Provide the [x, y] coordinate of the cell's center where the given text is located.  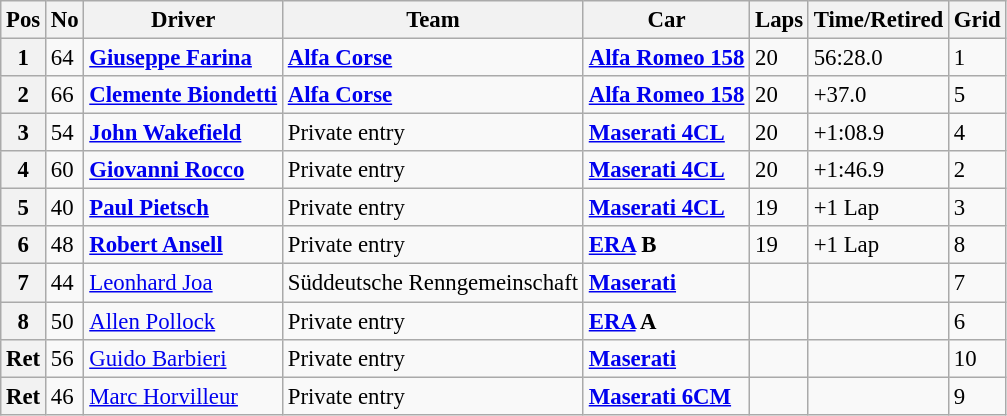
+37.0 [878, 95]
40 [65, 208]
Paul Pietsch [184, 208]
John Wakefield [184, 133]
Robert Ansell [184, 245]
Allen Pollock [184, 321]
Clemente Biondetti [184, 95]
Car [666, 20]
Pos [24, 20]
Giuseppe Farina [184, 58]
Team [432, 20]
48 [65, 245]
Maserati 6CM [666, 396]
44 [65, 283]
56:28.0 [878, 58]
ERA B [666, 245]
Time/Retired [878, 20]
Driver [184, 20]
10 [978, 358]
9 [978, 396]
ERA A [666, 321]
56 [65, 358]
46 [65, 396]
66 [65, 95]
64 [65, 58]
Marc Horvilleur [184, 396]
Guido Barbieri [184, 358]
+1:08.9 [878, 133]
No [65, 20]
+1:46.9 [878, 170]
50 [65, 321]
60 [65, 170]
Giovanni Rocco [184, 170]
Leonhard Joa [184, 283]
Laps [780, 20]
Grid [978, 20]
54 [65, 133]
Süddeutsche Renngemeinschaft [432, 283]
